Find where the given text appears and provide that cell's center as (X, Y) coordinate. 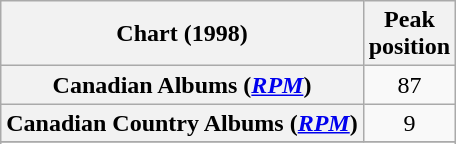
87 (409, 85)
Chart (1998) (182, 34)
Peakposition (409, 34)
9 (409, 123)
Canadian Country Albums (RPM) (182, 123)
Canadian Albums (RPM) (182, 85)
